Return the (x, y) coordinate for the center point of the cell that contains the specified text.  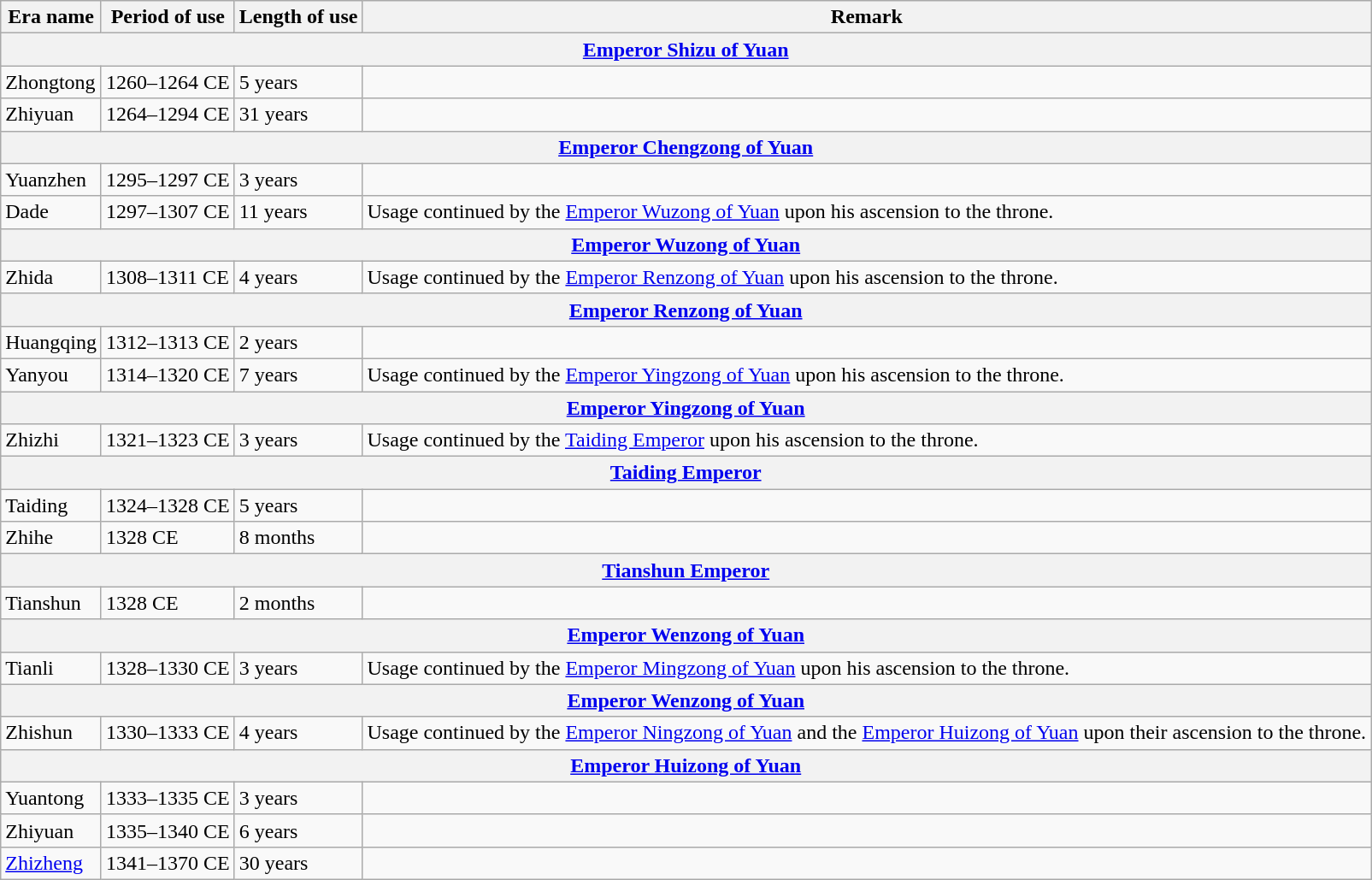
Usage continued by the Emperor Ningzong of Yuan and the Emperor Huizong of Yuan upon their ascension to the throne. (867, 733)
Yuanzhen (51, 180)
Usage continued by the Emperor Wuzong of Yuan upon his ascension to the throne. (867, 212)
11 years (298, 212)
Era name (51, 17)
Emperor Huizong of Yuan (686, 765)
Zhihe (51, 538)
1324–1328 CE (168, 505)
Dade (51, 212)
Tianshun Emperor (686, 570)
Yanyou (51, 375)
Period of use (168, 17)
1314–1320 CE (168, 375)
1321–1323 CE (168, 440)
Zhida (51, 277)
8 months (298, 538)
1264–1294 CE (168, 115)
Tianli (51, 668)
Zhongtong (51, 82)
1335–1340 CE (168, 830)
Usage continued by the Emperor Renzong of Yuan upon his ascension to the throne. (867, 277)
1312–1313 CE (168, 342)
Emperor Yingzong of Yuan (686, 408)
1260–1264 CE (168, 82)
1308–1311 CE (168, 277)
1341–1370 CE (168, 863)
30 years (298, 863)
Zhishun (51, 733)
Zhizhi (51, 440)
Huangqing (51, 342)
Yuantong (51, 798)
2 years (298, 342)
Usage continued by the Taiding Emperor upon his ascension to the throne. (867, 440)
6 years (298, 830)
7 years (298, 375)
Taiding (51, 505)
Emperor Renzong of Yuan (686, 310)
Taiding Emperor (686, 473)
Remark (867, 17)
Usage continued by the Emperor Mingzong of Yuan upon his ascension to the throne. (867, 668)
Zhizheng (51, 863)
31 years (298, 115)
1295–1297 CE (168, 180)
1297–1307 CE (168, 212)
2 months (298, 603)
1333–1335 CE (168, 798)
1330–1333 CE (168, 733)
Emperor Shizu of Yuan (686, 50)
Emperor Wuzong of Yuan (686, 245)
Tianshun (51, 603)
1328–1330 CE (168, 668)
Emperor Chengzong of Yuan (686, 147)
Length of use (298, 17)
Usage continued by the Emperor Yingzong of Yuan upon his ascension to the throne. (867, 375)
